Output the (x, y) coordinate of the center of the cell containing the given text.  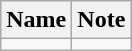
Note (102, 20)
Name (36, 20)
